Return the [X, Y] coordinate for the center point of the cell that contains the specified text.  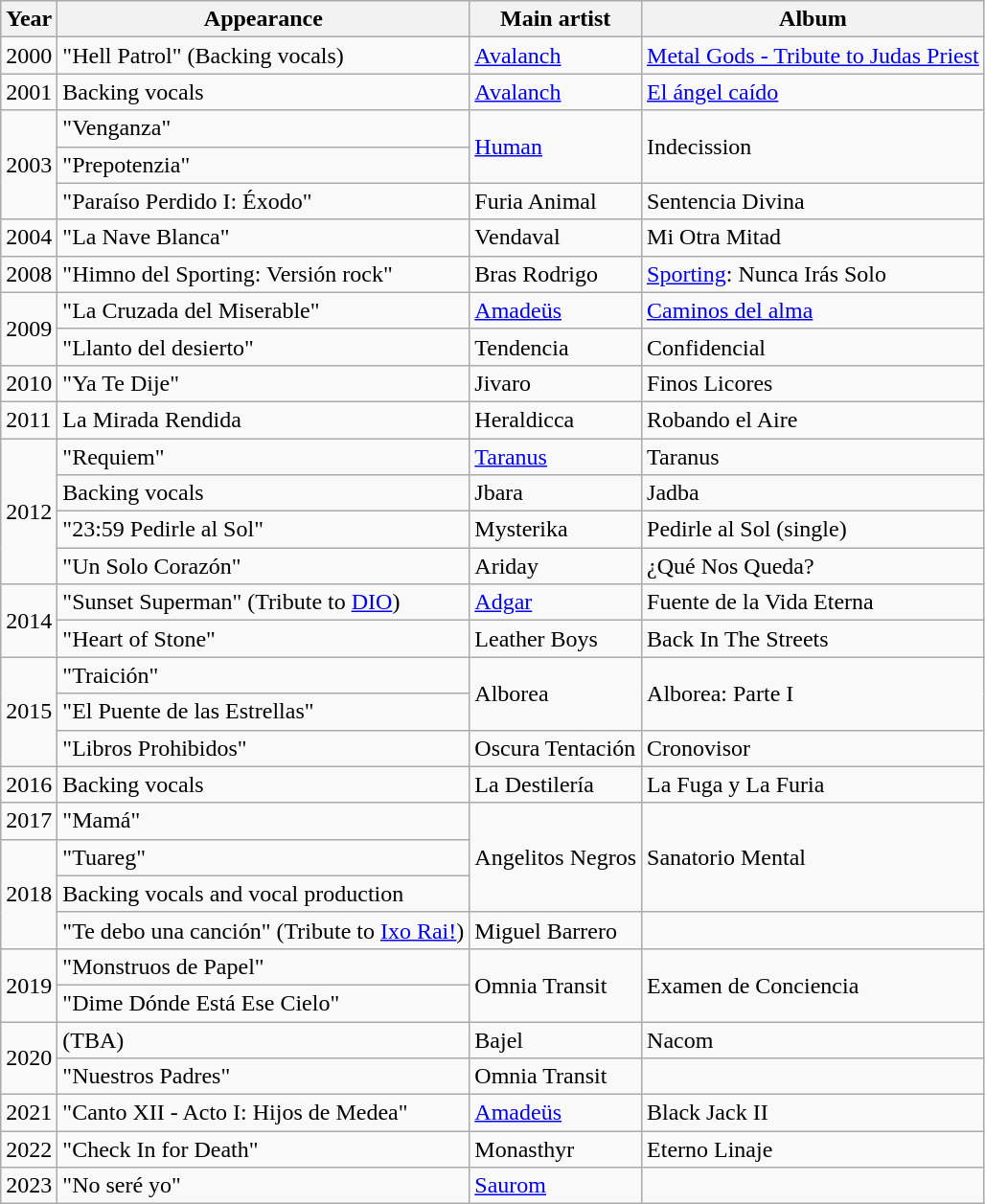
Ariday [556, 566]
Eterno Linaje [813, 1149]
2004 [29, 238]
Confidencial [813, 347]
"No seré yo" [263, 1186]
2020 [29, 1057]
2001 [29, 92]
Saurom [556, 1186]
Appearance [263, 19]
"Check In for Death" [263, 1149]
Black Jack II [813, 1113]
2016 [29, 784]
Vendaval [556, 238]
"23:59 Pedirle al Sol" [263, 530]
La Fuga y La Furia [813, 784]
Jadba [813, 493]
Angelitos Negros [556, 857]
Indecission [813, 147]
2011 [29, 420]
"Himno del Sporting: Versión rock" [263, 274]
La Destilería [556, 784]
"Hell Patrol" (Backing vocals) [263, 56]
"Canto XII - Acto I: Hijos de Medea" [263, 1113]
"Venganza" [263, 128]
Pedirle al Sol (single) [813, 530]
¿Qué Nos Queda? [813, 566]
Album [813, 19]
"Paraíso Perdido I: Éxodo" [263, 201]
(TBA) [263, 1039]
Adgar [556, 602]
"Heart of Stone" [263, 639]
2019 [29, 985]
Main artist [556, 19]
Mi Otra Mitad [813, 238]
2000 [29, 56]
"Traición" [263, 675]
Backing vocals and vocal production [263, 894]
Year [29, 19]
Caminos del alma [813, 310]
2022 [29, 1149]
Sentencia Divina [813, 201]
"Tuareg" [263, 857]
"Mamá" [263, 821]
"El Puente de las Estrellas" [263, 712]
Alborea: Parte I [813, 693]
2017 [29, 821]
Jivaro [556, 383]
"Prepotenzia" [263, 165]
2021 [29, 1113]
Bras Rodrigo [556, 274]
El ángel caído [813, 92]
"Un Solo Corazón" [263, 566]
Robando el Aire [813, 420]
La Mirada Rendida [263, 420]
"Nuestros Padres" [263, 1077]
2009 [29, 329]
2015 [29, 712]
"Te debo una canción" (Tribute to Ixo Rai!) [263, 930]
2012 [29, 511]
Tendencia [556, 347]
Furia Animal [556, 201]
Jbara [556, 493]
Monasthyr [556, 1149]
Cronovisor [813, 748]
Human [556, 147]
2014 [29, 621]
"La Nave Blanca" [263, 238]
Finos Licores [813, 383]
Leather Boys [556, 639]
Alborea [556, 693]
2023 [29, 1186]
Metal Gods - Tribute to Judas Priest [813, 56]
2018 [29, 894]
Mysterika [556, 530]
2010 [29, 383]
Nacom [813, 1039]
Heraldicca [556, 420]
"Llanto del desierto" [263, 347]
Bajel [556, 1039]
Back In The Streets [813, 639]
"Requiem" [263, 457]
Examen de Conciencia [813, 985]
2008 [29, 274]
Fuente de la Vida Eterna [813, 602]
"Ya Te Dije" [263, 383]
Oscura Tentación [556, 748]
Sanatorio Mental [813, 857]
"Libros Prohibidos" [263, 748]
Sporting: Nunca Irás Solo [813, 274]
2003 [29, 165]
"La Cruzada del Miserable" [263, 310]
Miguel Barrero [556, 930]
"Dime Dónde Está Ese Cielo" [263, 1003]
"Sunset Superman" (Tribute to DIO) [263, 602]
"Monstruos de Papel" [263, 966]
